Detect which cell encompasses the target text, then output its (x, y) center coordinate. 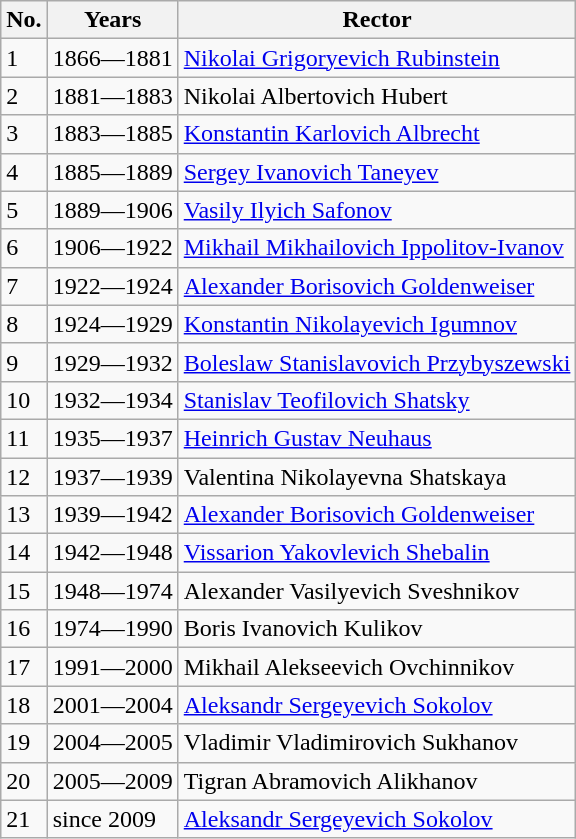
9 (24, 362)
15 (24, 591)
Rector (377, 20)
Nikolai Albertovich Hubert (377, 96)
Heinrich Gustav Neuhaus (377, 438)
2 (24, 96)
1922—1924 (112, 286)
Boris Ivanovich Kulikov (377, 629)
Sergey Ivanovich Taneyev (377, 172)
1937—1939 (112, 477)
since 2009 (112, 819)
Vladimir Vladimirovich Sukhanov (377, 743)
1889—1906 (112, 210)
1932—1934 (112, 400)
1924—1929 (112, 324)
Years (112, 20)
5 (24, 210)
10 (24, 400)
1866—1881 (112, 58)
2001—2004 (112, 705)
4 (24, 172)
1939—1942 (112, 515)
12 (24, 477)
14 (24, 553)
2004—2005 (112, 743)
1948—1974 (112, 591)
Nikolai Grigoryevich Rubinstein (377, 58)
Konstantin Karlovich Albrecht (377, 134)
Konstantin Nikolayevich Igumnov (377, 324)
19 (24, 743)
Alexander Vasilyevich Sveshnikov (377, 591)
13 (24, 515)
16 (24, 629)
3 (24, 134)
1 (24, 58)
1942—1948 (112, 553)
18 (24, 705)
Stanislav Teofilovich Shatsky (377, 400)
11 (24, 438)
1929—1932 (112, 362)
6 (24, 248)
2005―2009 (112, 781)
Tigran Abramovich Alikhanov (377, 781)
Vasily Ilyich Safonov (377, 210)
8 (24, 324)
1883—1885 (112, 134)
Boleslaw Stanislavovich Przybyszewski (377, 362)
Mikhail Alekseevich Ovchinnikov (377, 667)
Mikhail Mikhailovich Ippolitov-Ivanov (377, 248)
1881—1883 (112, 96)
No. (24, 20)
Vissarion Yakovlevich Shebalin (377, 553)
20 (24, 781)
1974—1990 (112, 629)
1935—1937 (112, 438)
21 (24, 819)
1885—1889 (112, 172)
Valentina Nikolayevna Shatskaya (377, 477)
1906—1922 (112, 248)
1991—2000 (112, 667)
17 (24, 667)
7 (24, 286)
